Capture the cell that displays the provided text and extract its [X, Y] central coordinate. 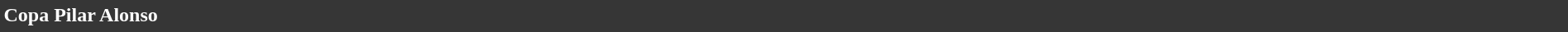
Copa Pilar Alonso [784, 15]
